Detect which cell encompasses the target text, then output its [X, Y] center coordinate. 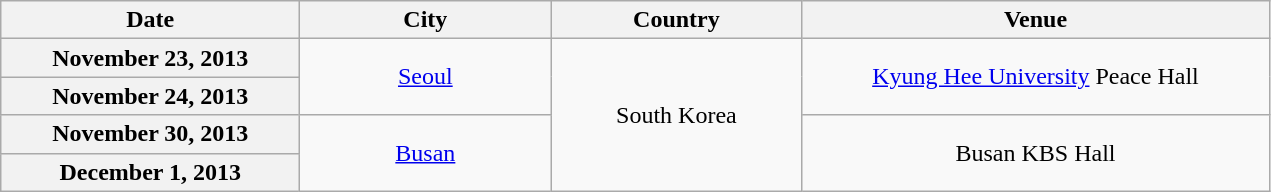
Country [676, 20]
Busan [426, 153]
November 30, 2013 [150, 134]
Date [150, 20]
Busan KBS Hall [1036, 153]
Venue [1036, 20]
Seoul [426, 77]
City [426, 20]
December 1, 2013 [150, 172]
South Korea [676, 115]
Kyung Hee University Peace Hall [1036, 77]
November 23, 2013 [150, 58]
November 24, 2013 [150, 96]
